Pinpoint the cell where the given text exists, returning its [X, Y] midpoint coordinate. 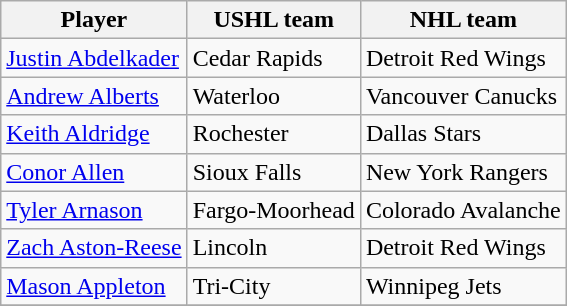
Dallas Stars [463, 134]
Colorado Avalanche [463, 210]
Conor Allen [94, 172]
Cedar Rapids [274, 58]
Justin Abdelkader [94, 58]
Keith Aldridge [94, 134]
Player [94, 20]
USHL team [274, 20]
Zach Aston-Reese [94, 248]
Rochester [274, 134]
Waterloo [274, 96]
NHL team [463, 20]
Tyler Arnason [94, 210]
Fargo-Moorhead [274, 210]
New York Rangers [463, 172]
Tri-City [274, 286]
Andrew Alberts [94, 96]
Lincoln [274, 248]
Sioux Falls [274, 172]
Vancouver Canucks [463, 96]
Mason Appleton [94, 286]
Winnipeg Jets [463, 286]
